Scan for the cell matching the given text and deliver its [X, Y] coordinate at center. 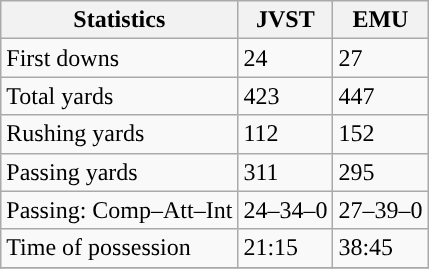
Statistics [120, 20]
Passing yards [120, 172]
423 [286, 96]
24 [286, 58]
Rushing yards [120, 134]
24–34–0 [286, 210]
Time of possession [120, 248]
JVST [286, 20]
295 [380, 172]
112 [286, 134]
21:15 [286, 248]
311 [286, 172]
447 [380, 96]
38:45 [380, 248]
27 [380, 58]
27–39–0 [380, 210]
First downs [120, 58]
Total yards [120, 96]
EMU [380, 20]
152 [380, 134]
Passing: Comp–Att–Int [120, 210]
